Find where the given text appears and provide that cell's center as [X, Y] coordinate. 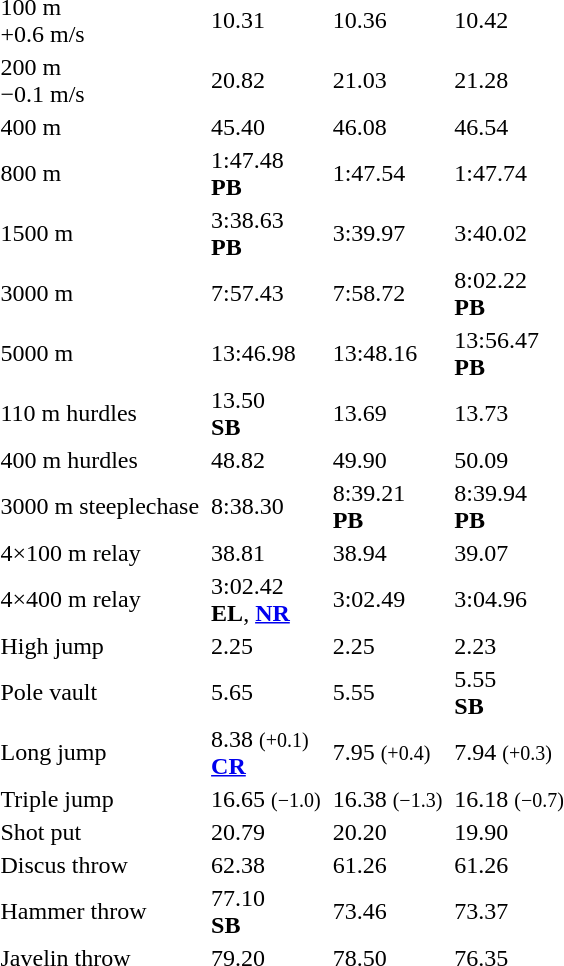
16.65 (−1.0) [266, 799]
73.46 [388, 912]
20.82 [266, 80]
38.94 [388, 553]
3:38.63PB [266, 234]
1:47.54 [388, 174]
61.26 [388, 865]
20.20 [388, 832]
7:57.43 [266, 294]
48.82 [266, 460]
77.10SB [266, 912]
3:39.97 [388, 234]
3:02.42EL, NR [266, 600]
38.81 [266, 553]
45.40 [266, 127]
13.50 SB [266, 414]
20.79 [266, 832]
13.69 [388, 414]
7.95 (+0.4) [388, 752]
8:38.30 [266, 506]
13:48.16 [388, 354]
16.38 (−1.3) [388, 799]
46.08 [388, 127]
62.38 [266, 865]
7:58.72 [388, 294]
13:46.98 [266, 354]
5.55 [388, 692]
8:39.21 PB [388, 506]
5.65 [266, 692]
49.90 [388, 460]
3:02.49 [388, 600]
1:47.48PB [266, 174]
21.03 [388, 80]
8.38 (+0.1) CR [266, 752]
